From the cell containing the given text, extract its center point as (x, y) coordinate. 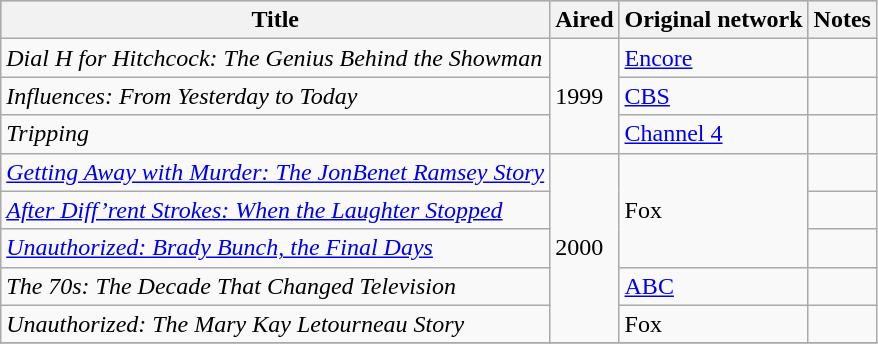
1999 (584, 96)
Unauthorized: Brady Bunch, the Final Days (276, 248)
Dial H for Hitchcock: The Genius Behind the Showman (276, 58)
Notes (842, 20)
2000 (584, 248)
ABC (714, 286)
The 70s: The Decade That Changed Television (276, 286)
Channel 4 (714, 134)
Getting Away with Murder: The JonBenet Ramsey Story (276, 172)
Encore (714, 58)
Original network (714, 20)
Aired (584, 20)
Influences: From Yesterday to Today (276, 96)
Unauthorized: The Mary Kay Letourneau Story (276, 324)
After Diff’rent Strokes: When the Laughter Stopped (276, 210)
Tripping (276, 134)
CBS (714, 96)
Title (276, 20)
